Return (x, y) of the center of cell containing provided text 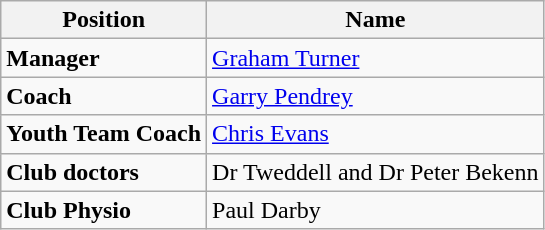
Club doctors (104, 172)
Chris Evans (376, 134)
Paul Darby (376, 210)
Club Physio (104, 210)
Manager (104, 58)
Position (104, 20)
Garry Pendrey (376, 96)
Youth Team Coach (104, 134)
Graham Turner (376, 58)
Dr Tweddell and Dr Peter Bekenn (376, 172)
Name (376, 20)
Coach (104, 96)
